Provide the [X, Y] coordinate of the cell's center where the given text is located.  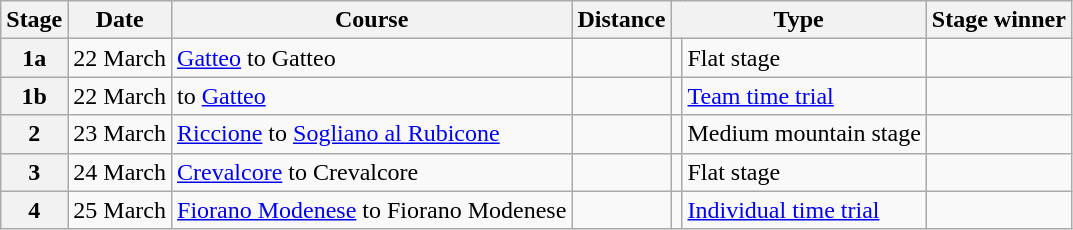
to Gatteo [372, 96]
3 [34, 172]
Individual time trial [804, 210]
25 March [120, 210]
Course [372, 20]
23 March [120, 134]
Riccione to Sogliano al Rubicone [372, 134]
Date [120, 20]
Type [798, 20]
Medium mountain stage [804, 134]
Fiorano Modenese to Fiorano Modenese [372, 210]
Stage winner [998, 20]
Team time trial [804, 96]
Distance [622, 20]
Gatteo to Gatteo [372, 58]
Stage [34, 20]
24 March [120, 172]
Crevalcore to Crevalcore [372, 172]
1a [34, 58]
2 [34, 134]
1b [34, 96]
4 [34, 210]
